Determine the (X, Y) coordinate at the center of the cell enclosing the given text.  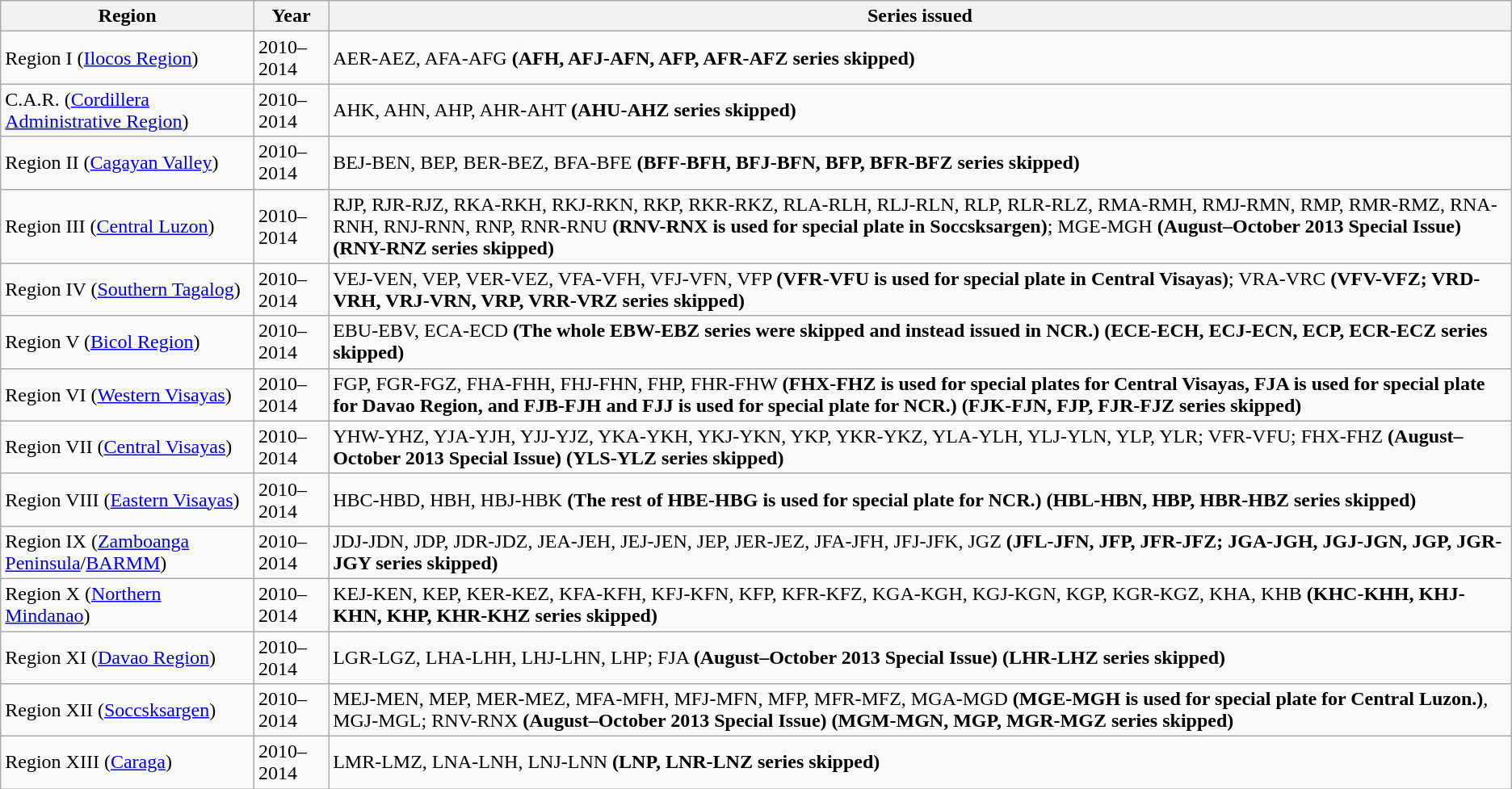
KEJ-KEN, KEP, KER-KEZ, KFA-KFH, KFJ-KFN, KFP, KFR-KFZ, KGA-KGH, KGJ-KGN, KGP, KGR-KGZ, KHA, KHB (KHC-KHH, KHJ-KHN, KHP, KHR-KHZ series skipped) (921, 604)
Region VI (Western Visayas) (128, 394)
Series issued (921, 16)
Region I (Ilocos Region) (128, 58)
Region III (Central Luzon) (128, 226)
EBU-EBV, ECA-ECD (The whole EBW-EBZ series were skipped and instead issued in NCR.) (ECE-ECH, ECJ-ECN, ECP, ECR-ECZ series skipped) (921, 342)
HBC-HBD, HBH, HBJ-HBK (The rest of HBE-HBG is used for special plate for NCR.) (HBL-HBN, HBP, HBR-HBZ series skipped) (921, 499)
Region IX (Zamboanga Peninsula/BARMM) (128, 552)
Region (128, 16)
LMR-LMZ, LNA-LNH, LNJ-LNN (LNP, LNR-LNZ series skipped) (921, 762)
Region X (Northern Mindanao) (128, 604)
AER-AEZ, AFA-AFG (AFH, AFJ-AFN, AFP, AFR-AFZ series skipped) (921, 58)
Region XIII (Caraga) (128, 762)
Region VII (Central Visayas) (128, 447)
JDJ-JDN, JDP, JDR-JDZ, JEA-JEH, JEJ-JEN, JEP, JER-JEZ, JFA-JFH, JFJ-JFK, JGZ (JFL-JFN, JFP, JFR-JFZ; JGA-JGH, JGJ-JGN, JGP, JGR-JGY series skipped) (921, 552)
Region V (Bicol Region) (128, 342)
AHK, AHN, AHP, AHR-AHT (AHU-AHZ series skipped) (921, 110)
C.A.R. (Cordillera Administrative Region) (128, 110)
Region II (Cagayan Valley) (128, 163)
Region XI (Davao Region) (128, 657)
Region VIII (Eastern Visayas) (128, 499)
BEJ-BEN, BEP, BER-BEZ, BFA-BFE (BFF-BFH, BFJ-BFN, BFP, BFR-BFZ series skipped) (921, 163)
Region XII (Soccsksargen) (128, 711)
Region IV (Southern Tagalog) (128, 289)
LGR-LGZ, LHA-LHH, LHJ-LHN, LHP; FJA (August–October 2013 Special Issue) (LHR-LHZ series skipped) (921, 657)
Year (292, 16)
